Find where the given text appears and provide that cell's center as [x, y] coordinate. 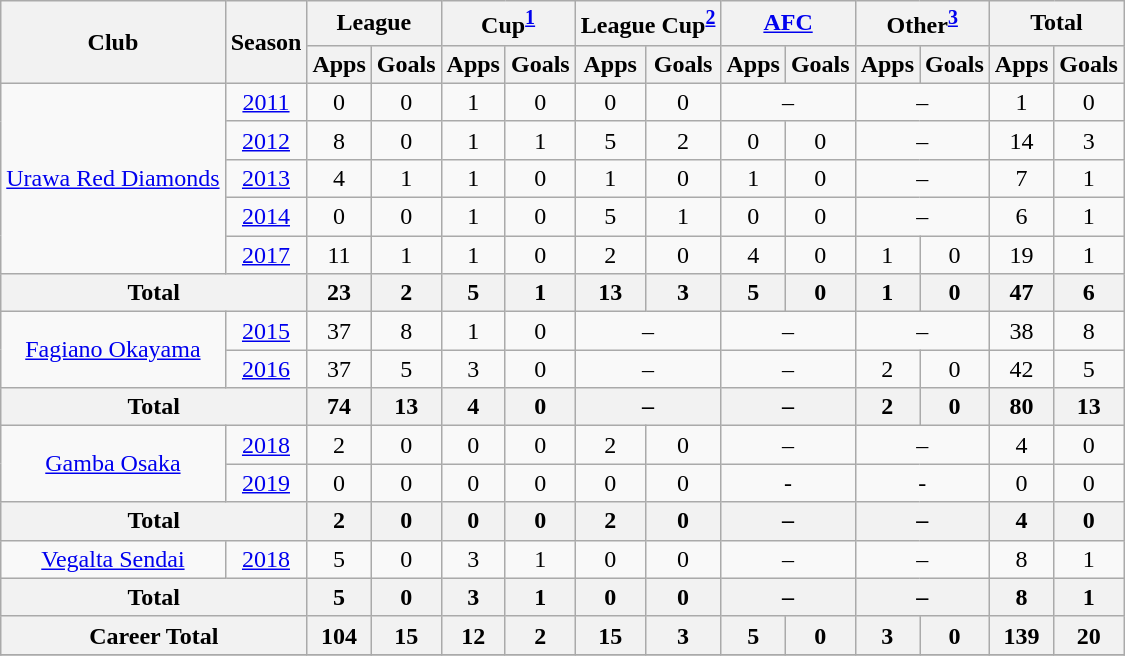
Career Total [154, 635]
7 [1021, 178]
Fagiano Okayama [113, 350]
104 [339, 635]
2017 [266, 255]
2019 [266, 483]
League Cup2 [648, 24]
2014 [266, 217]
2012 [266, 140]
23 [339, 293]
League [374, 24]
Urawa Red Diamonds [113, 178]
12 [473, 635]
Vegalta Sendai [113, 559]
Gamba Osaka [113, 464]
74 [339, 407]
47 [1021, 293]
11 [339, 255]
AFC [788, 24]
80 [1021, 407]
14 [1021, 140]
20 [1089, 635]
Cup1 [508, 24]
2016 [266, 369]
38 [1021, 331]
Season [266, 42]
139 [1021, 635]
19 [1021, 255]
2013 [266, 178]
Other3 [922, 24]
Club [113, 42]
2015 [266, 331]
2011 [266, 102]
42 [1021, 369]
